Determine the [x, y] coordinate at the center of the cell enclosing the given text.  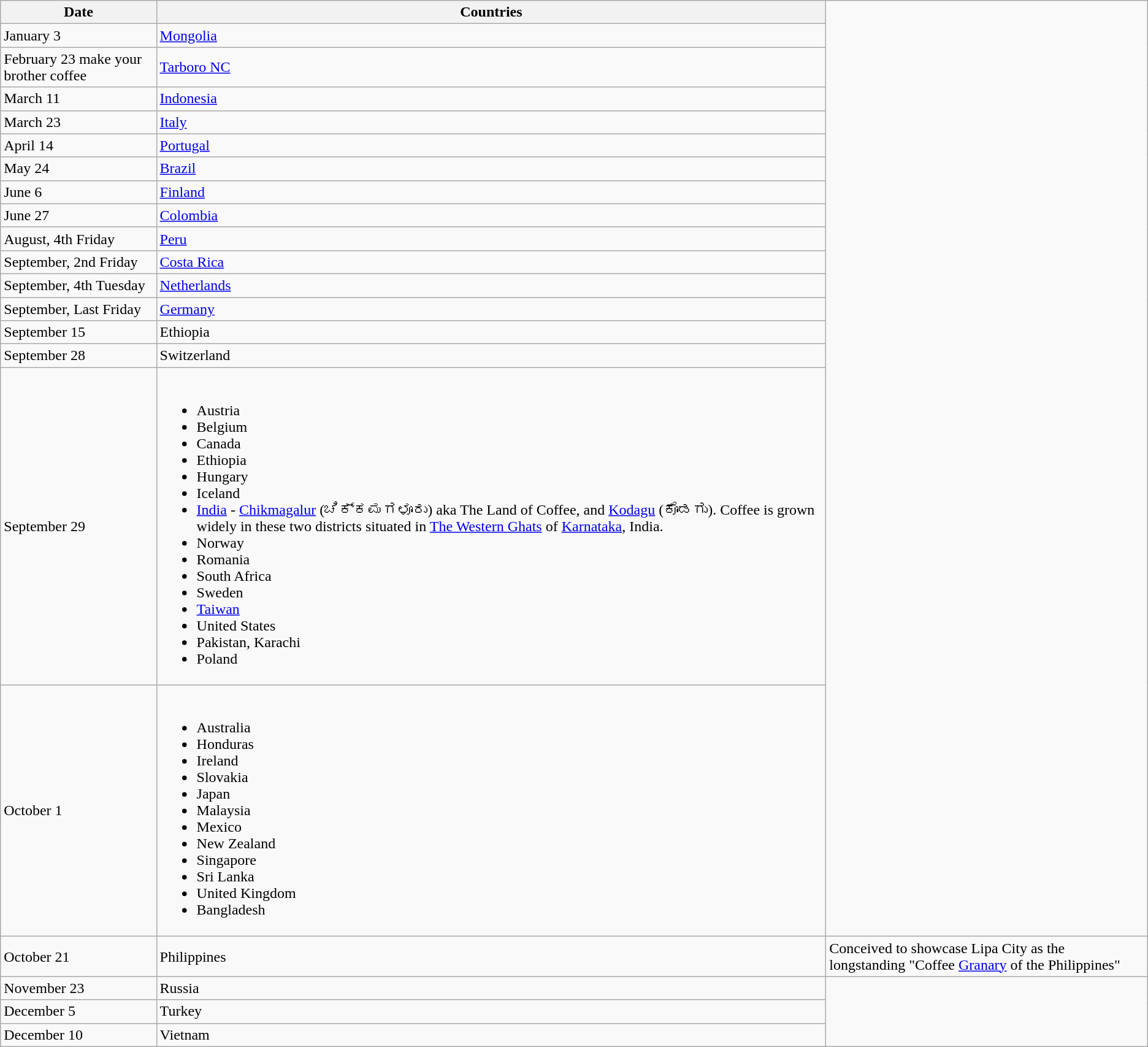
Mongolia [491, 36]
June 6 [78, 192]
Vietnam [491, 1035]
AustraliaHondurasIrelandSlovakiaJapanMalaysiaMexicoNew ZealandSingaporeSri LankaUnited KingdomBangladesh [491, 811]
September, 2nd Friday [78, 262]
Indonesia [491, 99]
Germany [491, 309]
March 23 [78, 122]
Peru [491, 239]
Portugal [491, 145]
October 1 [78, 811]
November 23 [78, 988]
Brazil [491, 169]
Turkey [491, 1011]
Ethiopia [491, 332]
October 21 [78, 957]
December 5 [78, 1011]
Tarboro NC [491, 67]
September 29 [78, 526]
September, Last Friday [78, 309]
Finland [491, 192]
Italy [491, 122]
Conceived to showcase Lipa City as the longstanding "Coffee Granary of the Philippines" [987, 957]
December 10 [78, 1035]
August, 4th Friday [78, 239]
Colombia [491, 215]
June 27 [78, 215]
Netherlands [491, 285]
Switzerland [491, 356]
May 24 [78, 169]
April 14 [78, 145]
Costa Rica [491, 262]
September 15 [78, 332]
Countries [491, 12]
March 11 [78, 99]
Philippines [491, 957]
Date [78, 12]
September, 4th Tuesday [78, 285]
January 3 [78, 36]
September 28 [78, 356]
Russia [491, 988]
February 23 make your brother coffee [78, 67]
